Scan for the cell matching the given text and deliver its [x, y] coordinate at center. 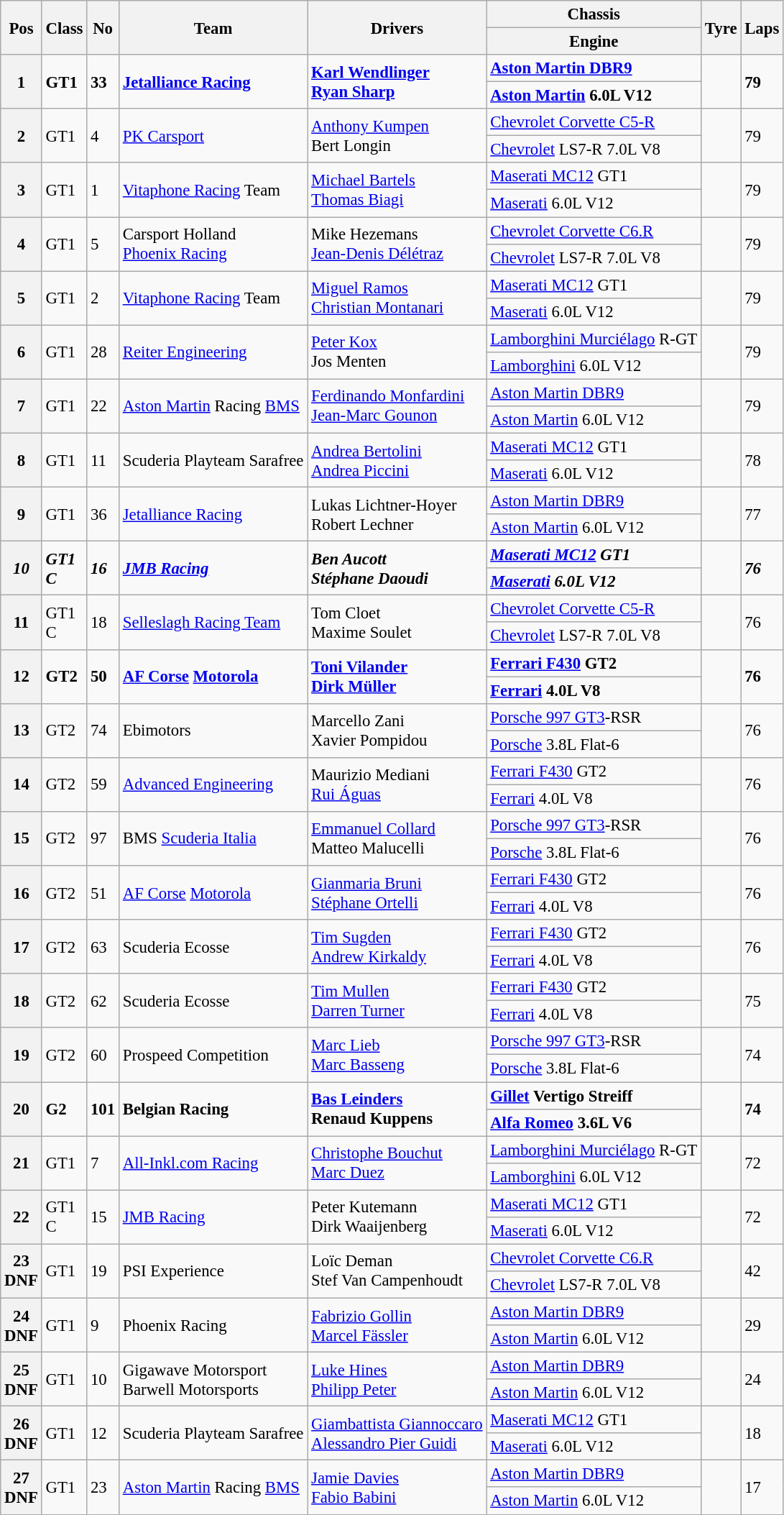
Fabrizio Gollin Marcel Fässler [397, 1324]
Tim Sugden Andrew Kirkaldy [397, 946]
Belgian Racing [213, 1109]
Giambattista Giannoccaro Alessandro Pier Guidi [397, 1434]
50 [103, 676]
101 [103, 1109]
G2 [65, 1109]
Christophe Bouchut Marc Duez [397, 1163]
Tom Cloet Maxime Soulet [397, 623]
62 [103, 1001]
42 [762, 1271]
Bas Leinders Renaud Kuppens [397, 1109]
Mike Hezemans Jean-Denis Délétraz [397, 244]
Gillet Vertigo Streiff [594, 1096]
77 [762, 515]
13 [22, 731]
Karl Wendlinger Ryan Sharp [397, 82]
97 [103, 838]
Emmanuel Collard Matteo Malucelli [397, 838]
78 [762, 460]
63 [103, 946]
Reiter Engineering [213, 352]
Phoenix Racing [213, 1324]
Pos [22, 27]
Class [65, 27]
26DNF [22, 1434]
24DNF [22, 1324]
Ebimotors [213, 731]
Drivers [397, 27]
28 [103, 352]
BMS Scuderia Italia [213, 838]
PK Carsport [213, 135]
Marcello Zani Xavier Pompidou [397, 731]
Ben Aucott Stéphane Daoudi [397, 568]
Alfa Romeo 3.6L V6 [594, 1122]
Gianmaria Bruni Stéphane Ortelli [397, 893]
Maurizio Mediani Rui Águas [397, 785]
Tyre [721, 27]
27DNF [22, 1487]
Gigawave Motorsport Barwell Motorsports [213, 1379]
Lukas Lichtner-Hoyer Robert Lechner [397, 515]
59 [103, 785]
Selleslagh Racing Team [213, 623]
Advanced Engineering [213, 785]
60 [103, 1056]
No [103, 27]
51 [103, 893]
23 [103, 1487]
Andrea Bertolini Andrea Piccini [397, 460]
Loïc Deman Stef Van Campenhoudt [397, 1271]
Chassis [594, 14]
24 [762, 1379]
Miguel Ramos Christian Montanari [397, 298]
Anthony Kumpen Bert Longin [397, 135]
All-Inkl.com Racing [213, 1163]
33 [103, 82]
Luke Hines Philipp Peter [397, 1379]
21 [22, 1163]
Carsport Holland Phoenix Racing [213, 244]
Toni Vilander Dirk Müller [397, 676]
Team [213, 27]
Tim Mullen Darren Turner [397, 1001]
14 [22, 785]
3 [22, 190]
36 [103, 515]
Peter Kox Jos Menten [397, 352]
23DNF [22, 1271]
25DNF [22, 1379]
8 [22, 460]
Peter Kutemann Dirk Waaijenberg [397, 1217]
Laps [762, 27]
Jamie Davies Fabio Babini [397, 1487]
6 [22, 352]
20 [22, 1109]
Engine [594, 42]
Prospeed Competition [213, 1056]
75 [762, 1001]
Michael Bartels Thomas Biagi [397, 190]
29 [762, 1324]
PSI Experience [213, 1271]
Marc Lieb Marc Basseng [397, 1056]
Ferdinando Monfardini Jean-Marc Gounon [397, 406]
